Determine the (X, Y) coordinate at the center of the cell enclosing the given text.  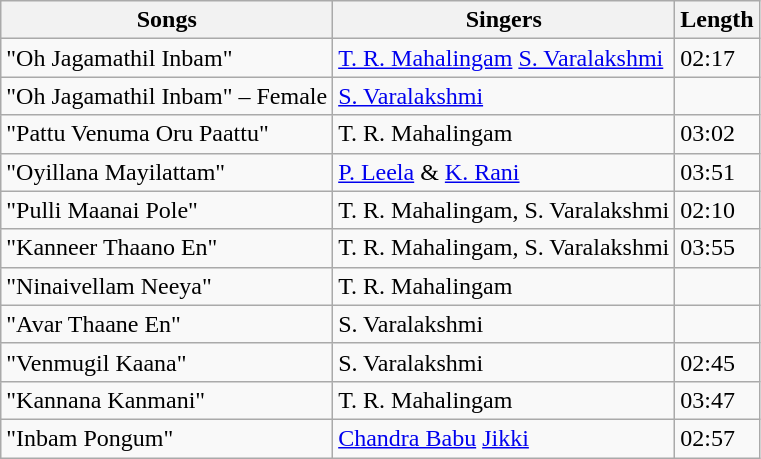
03:02 (717, 134)
02:10 (717, 210)
03:47 (717, 400)
02:17 (717, 58)
"Pattu Venuma Oru Paattu" (167, 134)
02:45 (717, 362)
"Kanneer Thaano En" (167, 248)
"Kannana Kanmani" (167, 400)
P. Leela & K. Rani (504, 172)
"Venmugil Kaana" (167, 362)
02:57 (717, 438)
03:51 (717, 172)
"Inbam Pongum" (167, 438)
T. R. Mahalingam S. Varalakshmi (504, 58)
"Oh Jagamathil Inbam" (167, 58)
Songs (167, 20)
"Oh Jagamathil Inbam" – Female (167, 96)
"Oyillana Mayilattam" (167, 172)
Singers (504, 20)
03:55 (717, 248)
Length (717, 20)
"Pulli Maanai Pole" (167, 210)
"Avar Thaane En" (167, 324)
Chandra Babu Jikki (504, 438)
"Ninaivellam Neeya" (167, 286)
